Provide the (X, Y) coordinate of the cell's center where the given text is located.  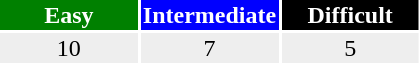
Difficult (350, 15)
5 (350, 48)
Intermediate (210, 15)
10 (69, 48)
7 (210, 48)
Easy (69, 15)
